Return the [X, Y] coordinate for the center point of the cell that contains the specified text.  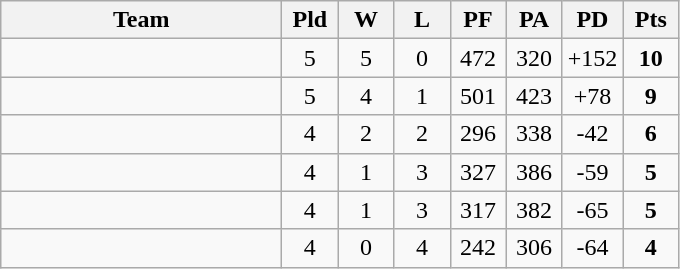
338 [534, 134]
-65 [592, 210]
Pts [651, 20]
242 [478, 248]
+78 [592, 96]
+152 [592, 58]
Pld [310, 20]
-64 [592, 248]
306 [534, 248]
PA [534, 20]
501 [478, 96]
6 [651, 134]
296 [478, 134]
423 [534, 96]
Team [142, 20]
320 [534, 58]
472 [478, 58]
382 [534, 210]
317 [478, 210]
327 [478, 172]
PF [478, 20]
PD [592, 20]
-42 [592, 134]
386 [534, 172]
-59 [592, 172]
L [422, 20]
10 [651, 58]
W [366, 20]
9 [651, 96]
